For the text-containing cell, return its midpoint in (X, Y) coordinate format. 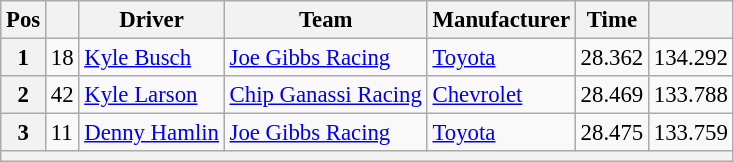
11 (62, 133)
1 (24, 58)
2 (24, 95)
28.469 (612, 95)
Manufacturer (501, 20)
Denny Hamlin (152, 133)
Chevrolet (501, 95)
Kyle Larson (152, 95)
Time (612, 20)
42 (62, 95)
133.788 (692, 95)
28.362 (612, 58)
134.292 (692, 58)
Driver (152, 20)
18 (62, 58)
133.759 (692, 133)
3 (24, 133)
28.475 (612, 133)
Chip Ganassi Racing (326, 95)
Pos (24, 20)
Team (326, 20)
Kyle Busch (152, 58)
